Identify which cell holds the provided text, then report its (x, y) central coordinate. 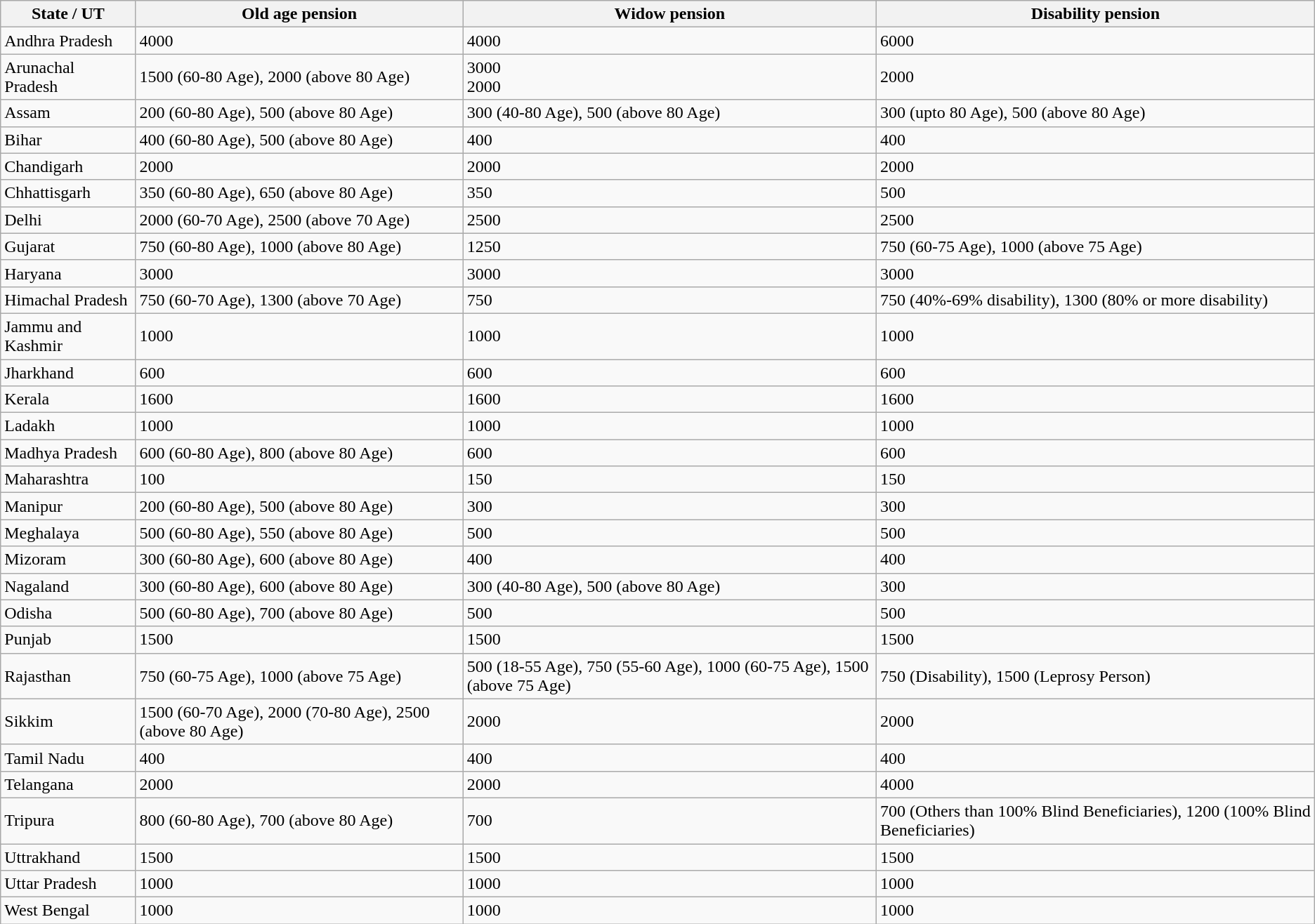
Haryana (68, 273)
Sikkim (68, 722)
Ladakh (68, 426)
700 (669, 820)
350 (60-80 Age), 650 (above 80 Age) (299, 193)
Nagaland (68, 586)
Tripura (68, 820)
Odisha (68, 613)
Uttar Pradesh (68, 884)
100 (299, 480)
Kerala (68, 400)
Chhattisgarh (68, 193)
750 (40%-69% disability), 1300 (80% or more disability) (1096, 300)
Uttrakhand (68, 857)
Delhi (68, 220)
1500 (60-70 Age), 2000 (70-80 Age), 2500 (above 80 Age) (299, 722)
750 (Disability), 1500 (Leprosy Person) (1096, 675)
2000 (60-70 Age), 2500 (above 70 Age) (299, 220)
Telangana (68, 784)
Meghalaya (68, 533)
600 (60-80 Age), 800 (above 80 Age) (299, 453)
500 (60-80 Age), 550 (above 80 Age) (299, 533)
1500 (60-80 Age), 2000 (above 80 Age) (299, 77)
Chandigarh (68, 166)
Assam (68, 113)
State / UT (68, 14)
Old age pension (299, 14)
6000 (1096, 41)
1250 (669, 246)
350 (669, 193)
Bihar (68, 140)
Madhya Pradesh (68, 453)
Manipur (68, 506)
Arunachal Pradesh (68, 77)
500 (60-80 Age), 700 (above 80 Age) (299, 613)
Maharashtra (68, 480)
300 (upto 80 Age), 500 (above 80 Age) (1096, 113)
Punjab (68, 640)
750 (669, 300)
800 (60-80 Age), 700 (above 80 Age) (299, 820)
Disability pension (1096, 14)
Andhra Pradesh (68, 41)
Jammu and Kashmir (68, 336)
30002000 (669, 77)
500 (18-55 Age), 750 (55-60 Age), 1000 (60-75 Age), 1500 (above 75 Age) (669, 675)
Tamil Nadu (68, 758)
West Bengal (68, 911)
Widow pension (669, 14)
700 (Others than 100% Blind Beneficiaries), 1200 (100% Blind Beneficiaries) (1096, 820)
Gujarat (68, 246)
750 (60-80 Age), 1000 (above 80 Age) (299, 246)
Mizoram (68, 560)
Jharkhand (68, 373)
Rajasthan (68, 675)
750 (60-70 Age), 1300 (above 70 Age) (299, 300)
400 (60-80 Age), 500 (above 80 Age) (299, 140)
Himachal Pradesh (68, 300)
